For the text-containing cell, return its midpoint in [X, Y] coordinate format. 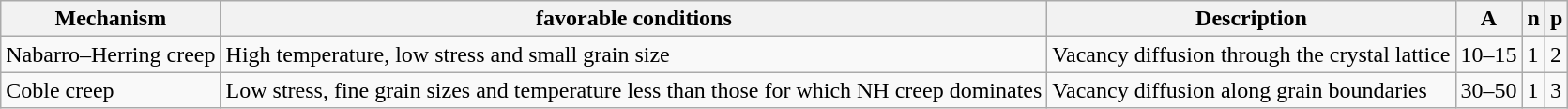
Vacancy diffusion through the crystal lattice [1252, 54]
Coble creep [111, 90]
Low stress, fine grain sizes and temperature less than those for which NH creep dominates [634, 90]
30–50 [1488, 90]
favorable conditions [634, 19]
10–15 [1488, 54]
3 [1556, 90]
A [1488, 19]
Nabarro–Herring creep [111, 54]
2 [1556, 54]
Vacancy diffusion along grain boundaries [1252, 90]
n [1533, 19]
p [1556, 19]
High temperature, low stress and small grain size [634, 54]
Mechanism [111, 19]
Description [1252, 19]
